Return [X, Y] of the center of cell containing provided text 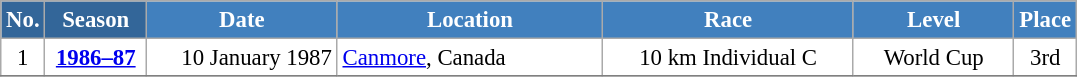
World Cup [934, 58]
Level [934, 20]
Location [470, 20]
Date [242, 20]
Race [728, 20]
No. [23, 20]
1 [23, 58]
Place [1045, 20]
Canmore, Canada [470, 58]
Season [96, 20]
1986–87 [96, 58]
10 km Individual C [728, 58]
3rd [1045, 58]
10 January 1987 [242, 58]
